Output the [X, Y] coordinate of the center of the cell containing the given text.  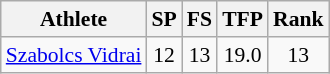
TFP [242, 19]
Athlete [74, 19]
Szabolcs Vidrai [74, 55]
FS [200, 19]
12 [164, 55]
SP [164, 19]
Rank [298, 19]
19.0 [242, 55]
